Capture the cell that displays the provided text and extract its [X, Y] central coordinate. 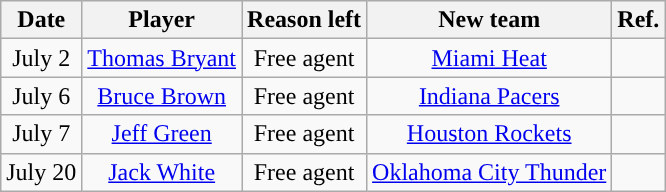
Ref. [638, 20]
New team [490, 20]
July 20 [42, 172]
Jeff Green [162, 134]
Houston Rockets [490, 134]
Bruce Brown [162, 96]
Thomas Bryant [162, 58]
Miami Heat [490, 58]
Player [162, 20]
Date [42, 20]
Jack White [162, 172]
Indiana Pacers [490, 96]
Oklahoma City Thunder [490, 172]
July 7 [42, 134]
July 6 [42, 96]
Reason left [304, 20]
July 2 [42, 58]
